Detect which cell encompasses the target text, then output its [X, Y] center coordinate. 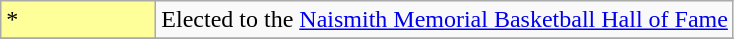
* [78, 20]
Elected to the Naismith Memorial Basketball Hall of Fame [445, 20]
